Capture the cell that displays the provided text and extract its (x, y) central coordinate. 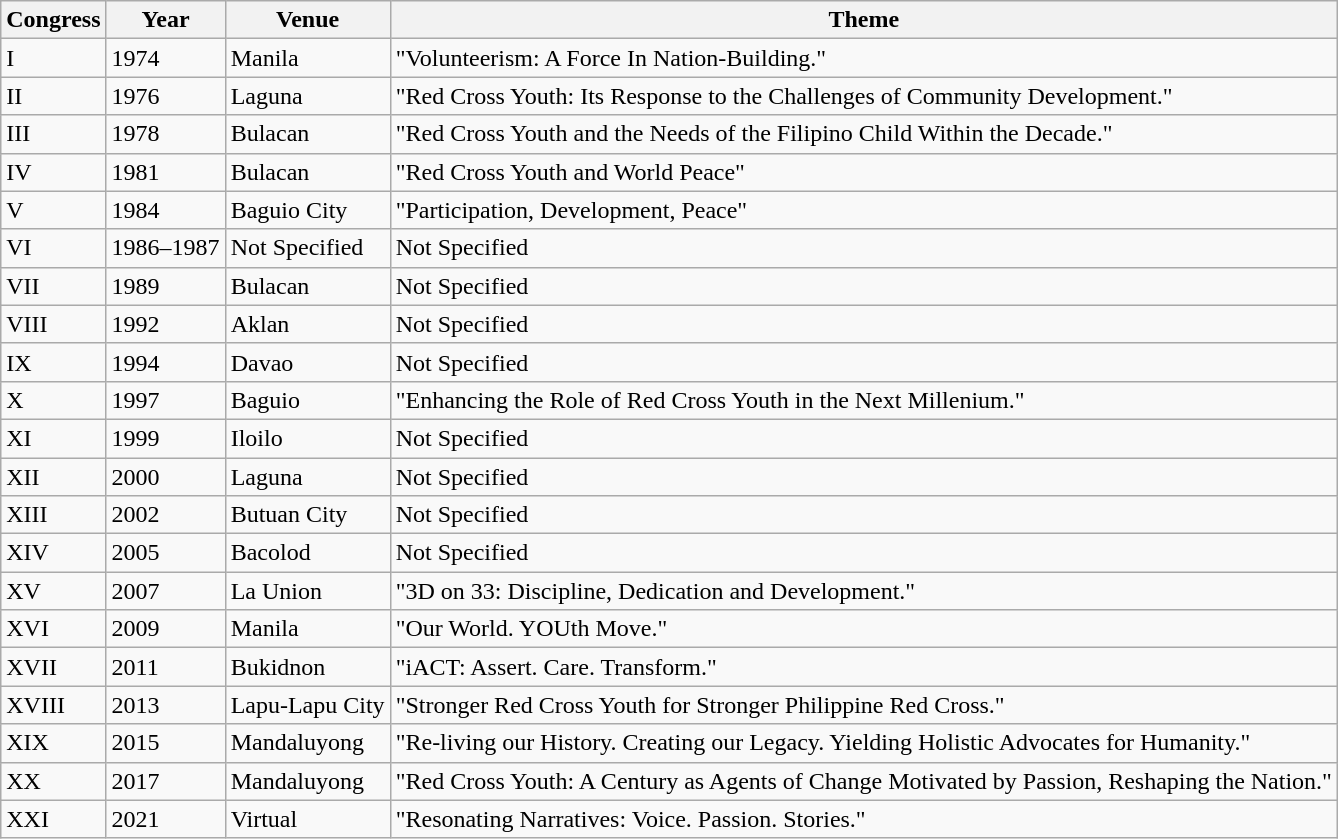
La Union (308, 591)
"Re-living our History. Creating our Legacy. Yielding Holistic Advocates for Humanity." (864, 743)
2007 (166, 591)
"iACT: Assert. Care. Transform." (864, 667)
IV (54, 172)
XXI (54, 819)
XIV (54, 553)
XVIII (54, 705)
Butuan City (308, 515)
Iloilo (308, 438)
1974 (166, 58)
X (54, 400)
VIII (54, 324)
VI (54, 248)
XI (54, 438)
2009 (166, 629)
XVII (54, 667)
"Volunteerism: A Force In Nation-Building." (864, 58)
XIX (54, 743)
Virtual (308, 819)
Venue (308, 20)
VII (54, 286)
IX (54, 362)
"Our World. YOUth Move." (864, 629)
2002 (166, 515)
"Enhancing the Role of Red Cross Youth in the Next Millenium." (864, 400)
"Resonating Narratives: Voice. Passion. Stories." (864, 819)
Bukidnon (308, 667)
XIII (54, 515)
2015 (166, 743)
III (54, 134)
Aklan (308, 324)
1989 (166, 286)
Baguio City (308, 210)
"Participation, Development, Peace" (864, 210)
Bacolod (308, 553)
2005 (166, 553)
1984 (166, 210)
2013 (166, 705)
"Stronger Red Cross Youth for Stronger Philippine Red Cross." (864, 705)
Davao (308, 362)
V (54, 210)
XX (54, 781)
1992 (166, 324)
"Red Cross Youth: A Century as Agents of Change Motivated by Passion, Reshaping the Nation." (864, 781)
2011 (166, 667)
1976 (166, 96)
XV (54, 591)
Congress (54, 20)
1981 (166, 172)
"Red Cross Youth: Its Response to the Challenges of Community Development." (864, 96)
2021 (166, 819)
1986–1987 (166, 248)
1999 (166, 438)
XII (54, 477)
II (54, 96)
Year (166, 20)
I (54, 58)
2017 (166, 781)
Lapu-Lapu City (308, 705)
Theme (864, 20)
"Red Cross Youth and World Peace" (864, 172)
1978 (166, 134)
"Red Cross Youth and the Needs of the Filipino Child Within the Decade." (864, 134)
"3D on 33: Discipline, Dedication and Development." (864, 591)
XVI (54, 629)
1997 (166, 400)
1994 (166, 362)
Baguio (308, 400)
2000 (166, 477)
